Extract the [x, y] coordinate from the center of the cell holding the provided text.  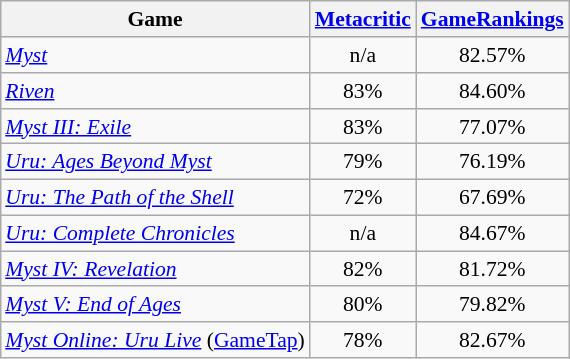
Myst IV: Revelation [155, 269]
Metacritic [363, 19]
Myst III: Exile [155, 126]
Game [155, 19]
80% [363, 304]
78% [363, 340]
Uru: The Path of the Shell [155, 197]
82.57% [492, 55]
84.60% [492, 91]
Uru: Ages Beyond Myst [155, 162]
77.07% [492, 126]
Myst [155, 55]
GameRankings [492, 19]
67.69% [492, 197]
81.72% [492, 269]
79.82% [492, 304]
Myst Online: Uru Live (GameTap) [155, 340]
84.67% [492, 233]
79% [363, 162]
82% [363, 269]
Myst V: End of Ages [155, 304]
76.19% [492, 162]
Uru: Complete Chronicles [155, 233]
72% [363, 197]
Riven [155, 91]
82.67% [492, 340]
